Return [X, Y] of the center of cell containing provided text 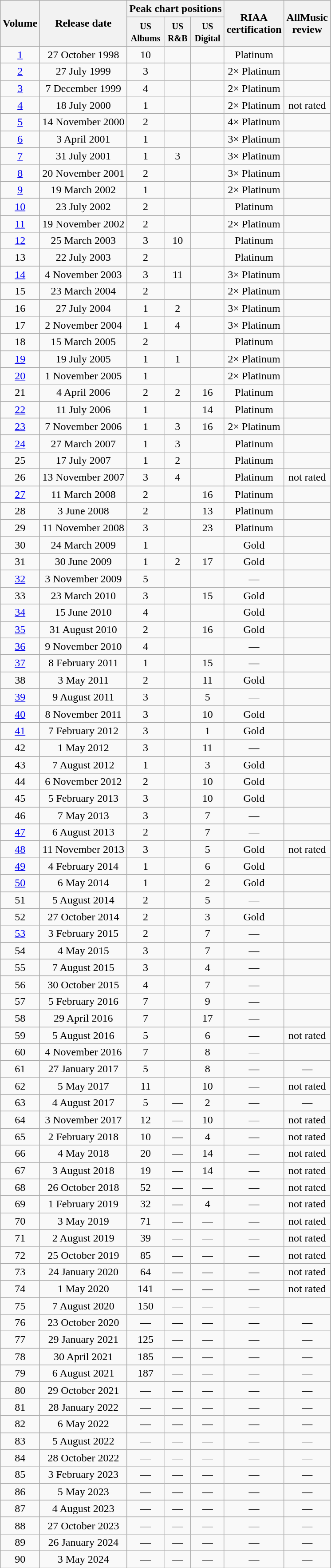
75 [20, 1305]
141 [146, 1289]
27 July 2004 [83, 308]
6 May 2022 [83, 1424]
24 January 2020 [83, 1272]
7 November 2006 [83, 426]
25 March 2003 [83, 241]
26 October 2018 [83, 1187]
20 November 2001 [83, 173]
11 July 2006 [83, 410]
3 April 2001 [83, 139]
43 [20, 764]
6 May 2014 [83, 883]
58 [20, 1018]
25 [20, 460]
24 [20, 443]
1 May 2020 [83, 1289]
26 [20, 477]
USDigital [208, 32]
24 March 2009 [83, 545]
1 November 2005 [83, 376]
1 February 2019 [83, 1204]
37 [20, 663]
61 [20, 1069]
36 [20, 646]
26 January 2024 [83, 1542]
66 [20, 1154]
57 [20, 1001]
27 October 2014 [83, 917]
29 January 2021 [83, 1340]
81 [20, 1407]
69 [20, 1204]
3 November 2009 [83, 579]
3 February 2015 [83, 934]
27 July 1999 [83, 72]
4 August 2023 [83, 1508]
45 [20, 799]
185 [146, 1357]
55 [20, 967]
54 [20, 951]
5 August 2014 [83, 900]
19 March 2002 [83, 190]
Release date [83, 23]
65 [20, 1137]
3 February 2023 [83, 1475]
14 November 2000 [83, 122]
35 [20, 629]
63 [20, 1103]
21 [20, 393]
23 October 2020 [83, 1323]
30 April 2021 [83, 1357]
47 [20, 832]
17 July 2007 [83, 460]
1 May 2012 [83, 748]
25 October 2019 [83, 1255]
31 [20, 562]
79 [20, 1373]
USR&B [177, 32]
87 [20, 1508]
49 [20, 866]
11 November 2008 [83, 528]
11 November 2013 [83, 849]
68 [20, 1187]
8 November 2011 [83, 714]
4 November 2003 [83, 275]
4 August 2017 [83, 1103]
5 May 2017 [83, 1086]
150 [146, 1305]
31 July 2001 [83, 156]
27 January 2017 [83, 1069]
7 February 2012 [83, 731]
15 June 2010 [83, 613]
AllMusicreview [307, 23]
18 [20, 342]
78 [20, 1357]
5 August 2022 [83, 1441]
4× Platinum [254, 122]
2 August 2019 [83, 1238]
51 [20, 900]
19 November 2002 [83, 223]
59 [20, 1035]
6 August 2013 [83, 832]
3 August 2018 [83, 1170]
31 August 2010 [83, 629]
7 August 2012 [83, 764]
33 [20, 596]
41 [20, 731]
40 [20, 714]
74 [20, 1289]
29 October 2021 [83, 1390]
73 [20, 1272]
34 [20, 613]
46 [20, 816]
4 May 2015 [83, 951]
4 February 2014 [83, 866]
7 December 1999 [83, 88]
9 November 2010 [83, 646]
56 [20, 984]
2 November 2004 [83, 325]
7 August 2015 [83, 967]
42 [20, 748]
27 October 2023 [83, 1525]
23 March 2004 [83, 291]
23 July 2002 [83, 207]
Peak chart positions [176, 9]
22 July 2003 [83, 258]
125 [146, 1340]
4 April 2006 [83, 393]
22 [20, 410]
53 [20, 934]
4 November 2016 [83, 1052]
89 [20, 1542]
30 June 2009 [83, 562]
28 [20, 511]
28 January 2022 [83, 1407]
83 [20, 1441]
2 February 2018 [83, 1137]
9 August 2011 [83, 697]
29 [20, 528]
7 August 2020 [83, 1305]
19 July 2005 [83, 359]
3 November 2017 [83, 1120]
82 [20, 1424]
48 [20, 849]
50 [20, 883]
5 February 2013 [83, 799]
RIAAcertification [254, 23]
62 [20, 1086]
6 November 2012 [83, 782]
27 [20, 494]
3 May 2019 [83, 1221]
13 November 2007 [83, 477]
77 [20, 1340]
18 July 2000 [83, 105]
27 March 2007 [83, 443]
90 [20, 1559]
72 [20, 1255]
3 May 2024 [83, 1559]
30 October 2015 [83, 984]
11 March 2008 [83, 494]
86 [20, 1492]
3 May 2011 [83, 680]
5 August 2016 [83, 1035]
29 April 2016 [83, 1018]
60 [20, 1052]
38 [20, 680]
Volume [20, 23]
27 October 1998 [83, 55]
23 March 2010 [83, 596]
44 [20, 782]
76 [20, 1323]
28 October 2022 [83, 1458]
5 February 2016 [83, 1001]
80 [20, 1390]
3 June 2008 [83, 511]
84 [20, 1458]
4 May 2018 [83, 1154]
USAlbums [146, 32]
15 March 2005 [83, 342]
6 August 2021 [83, 1373]
8 February 2011 [83, 663]
5 May 2023 [83, 1492]
88 [20, 1525]
67 [20, 1170]
187 [146, 1373]
30 [20, 545]
7 May 2013 [83, 816]
70 [20, 1221]
